Search for the cell housing the specified text and yield its (x, y) center coordinate. 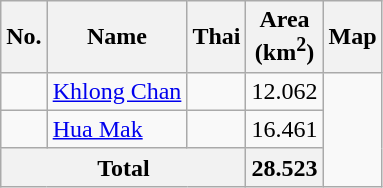
Khlong Chan (117, 91)
Thai (216, 37)
No. (24, 37)
Map (352, 37)
Area(km2) (284, 37)
16.461 (284, 129)
12.062 (284, 91)
Total (124, 167)
Name (117, 37)
Hua Mak (117, 129)
28.523 (284, 167)
